Scan for the cell matching the given text and deliver its [X, Y] coordinate at center. 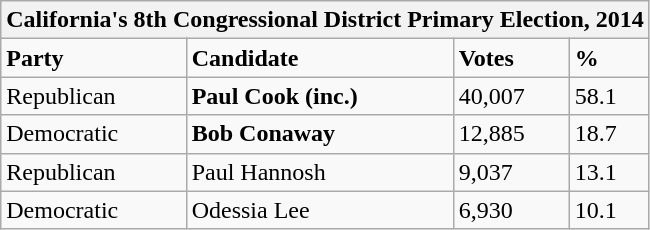
Candidate [320, 58]
40,007 [511, 96]
9,037 [511, 172]
12,885 [511, 134]
Paul Hannosh [320, 172]
California's 8th Congressional District Primary Election, 2014 [326, 20]
18.7 [609, 134]
Party [94, 58]
Bob Conaway [320, 134]
58.1 [609, 96]
Votes [511, 58]
% [609, 58]
10.1 [609, 210]
Paul Cook (inc.) [320, 96]
6,930 [511, 210]
13.1 [609, 172]
Odessia Lee [320, 210]
